For the text-containing cell, return its midpoint in (x, y) coordinate format. 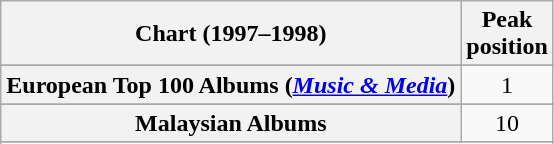
Chart (1997–1998) (231, 34)
European Top 100 Albums (Music & Media) (231, 85)
10 (507, 123)
Malaysian Albums (231, 123)
1 (507, 85)
Peakposition (507, 34)
